Provide the (X, Y) coordinate of the cell's center where the given text is located.  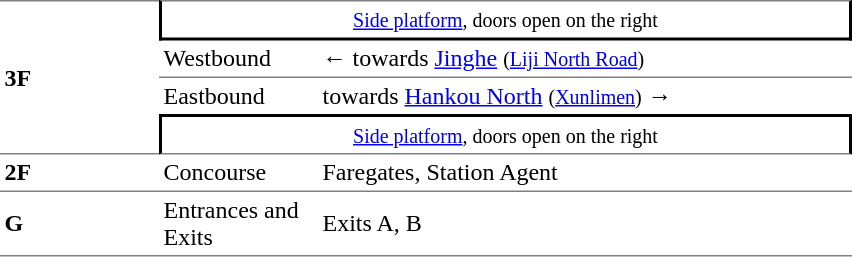
← towards Jinghe (Liji North Road) (585, 58)
Exits A, B (585, 224)
Westbound (238, 58)
G (80, 224)
Eastbound (238, 95)
Concourse (238, 173)
3F (80, 77)
Entrances and Exits (238, 224)
Faregates, Station Agent (585, 173)
2F (80, 173)
towards Hankou North (Xunlimen) → (585, 95)
